Provide the [x, y] coordinate of the cell's center where the given text is located.  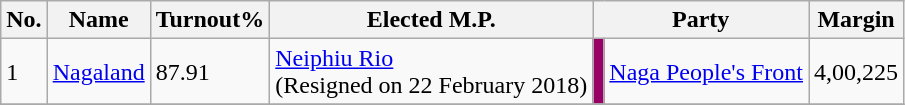
4,00,225 [856, 72]
Elected M.P. [432, 20]
Name [98, 20]
1 [24, 72]
Neiphiu Rio(Resigned on 22 February 2018) [432, 72]
Party [701, 20]
Margin [856, 20]
Nagaland [98, 72]
87.91 [210, 72]
Naga People's Front [706, 72]
Turnout% [210, 20]
No. [24, 20]
